Find where the given text appears and provide that cell's center as (X, Y) coordinate. 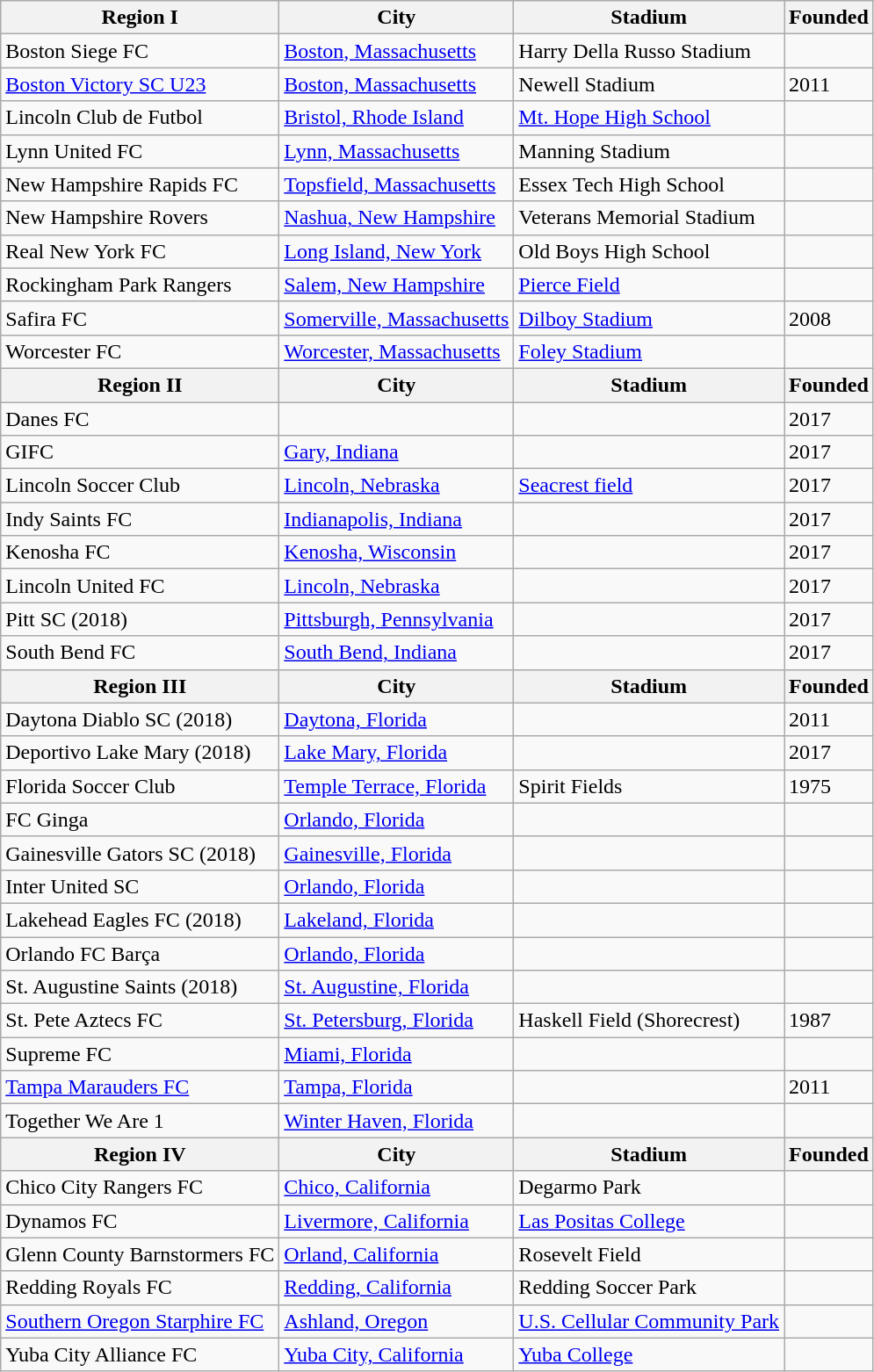
Foley Stadium (649, 351)
Spirit Fields (649, 786)
1987 (829, 1021)
Nashua, New Hampshire (397, 218)
Florida Soccer Club (141, 786)
Bristol, Rhode Island (397, 118)
Supreme FC (141, 1054)
Safira FC (141, 318)
Gainesville Gators SC (2018) (141, 853)
Lincoln United FC (141, 586)
Ashland, Oregon (397, 1321)
Redding, California (397, 1288)
Yuba City Alliance FC (141, 1354)
Somerville, Massachusetts (397, 318)
Rockingham Park Rangers (141, 285)
Daytona Diablo SC (2018) (141, 719)
FC Ginga (141, 820)
Essex Tech High School (649, 184)
Lake Mary, Florida (397, 753)
Yuba City, California (397, 1354)
Lynn United FC (141, 151)
Region II (141, 385)
Daytona, Florida (397, 719)
Indy Saints FC (141, 519)
Winter Haven, Florida (397, 1121)
Harry Della Russo Stadium (649, 51)
Salem, New Hampshire (397, 285)
South Bend FC (141, 653)
Newell Stadium (649, 84)
New Hampshire Rovers (141, 218)
Lincoln Soccer Club (141, 486)
Together We Are 1 (141, 1121)
Redding Soccer Park (649, 1288)
Glenn County Barnstormers FC (141, 1254)
Manning Stadium (649, 151)
Kenosha, Wisconsin (397, 552)
Las Positas College (649, 1221)
Worcester FC (141, 351)
Pierce Field (649, 285)
Livermore, California (397, 1221)
Orland, California (397, 1254)
Topsfield, Massachusetts (397, 184)
2008 (829, 318)
Degarmo Park (649, 1188)
South Bend, Indiana (397, 653)
Inter United SC (141, 886)
Redding Royals FC (141, 1288)
Lynn, Massachusetts (397, 151)
Deportivo Lake Mary (2018) (141, 753)
GIFC (141, 452)
Kenosha FC (141, 552)
Chico, California (397, 1188)
Indianapolis, Indiana (397, 519)
Region IV (141, 1154)
Lincoln Club de Futbol (141, 118)
Chico City Rangers FC (141, 1188)
Tampa Marauders FC (141, 1087)
Danes FC (141, 419)
Long Island, New York (397, 251)
St. Augustine Saints (2018) (141, 987)
1975 (829, 786)
Worcester, Massachusetts (397, 351)
New Hampshire Rapids FC (141, 184)
Real New York FC (141, 251)
Yuba College (649, 1354)
Mt. Hope High School (649, 118)
Rosevelt Field (649, 1254)
Boston Siege FC (141, 51)
Gary, Indiana (397, 452)
Gainesville, Florida (397, 853)
St. Pete Aztecs FC (141, 1021)
St. Augustine, Florida (397, 987)
Haskell Field (Shorecrest) (649, 1021)
St. Petersburg, Florida (397, 1021)
Lakehead Eagles FC (2018) (141, 920)
Tampa, Florida (397, 1087)
Seacrest field (649, 486)
Old Boys High School (649, 251)
Miami, Florida (397, 1054)
Veterans Memorial Stadium (649, 218)
Southern Oregon Starphire FC (141, 1321)
Temple Terrace, Florida (397, 786)
Region I (141, 18)
Dilboy Stadium (649, 318)
U.S. Cellular Community Park (649, 1321)
Dynamos FC (141, 1221)
Lakeland, Florida (397, 920)
Pitt SC (2018) (141, 619)
Region III (141, 686)
Pittsburgh, Pennsylvania (397, 619)
Orlando FC Barça (141, 953)
Boston Victory SC U23 (141, 84)
